Find where the given text appears and provide that cell's center as (X, Y) coordinate. 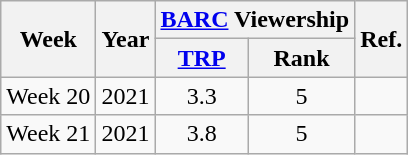
Ref. (382, 39)
Week 20 (48, 96)
3.8 (202, 134)
Year (126, 39)
Rank (301, 58)
Week (48, 39)
TRP (202, 58)
Week 21 (48, 134)
3.3 (202, 96)
BARC Viewership (255, 20)
